Extract the (x, y) coordinate from the center of the cell holding the provided text.  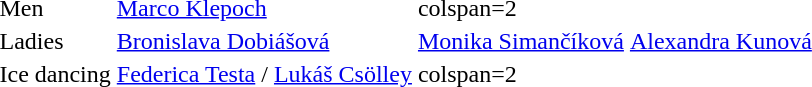
Bronislava Dobiášová (264, 41)
Monika Simančíková (520, 41)
